Pinpoint the cell where the given text exists, returning its [X, Y] midpoint coordinate. 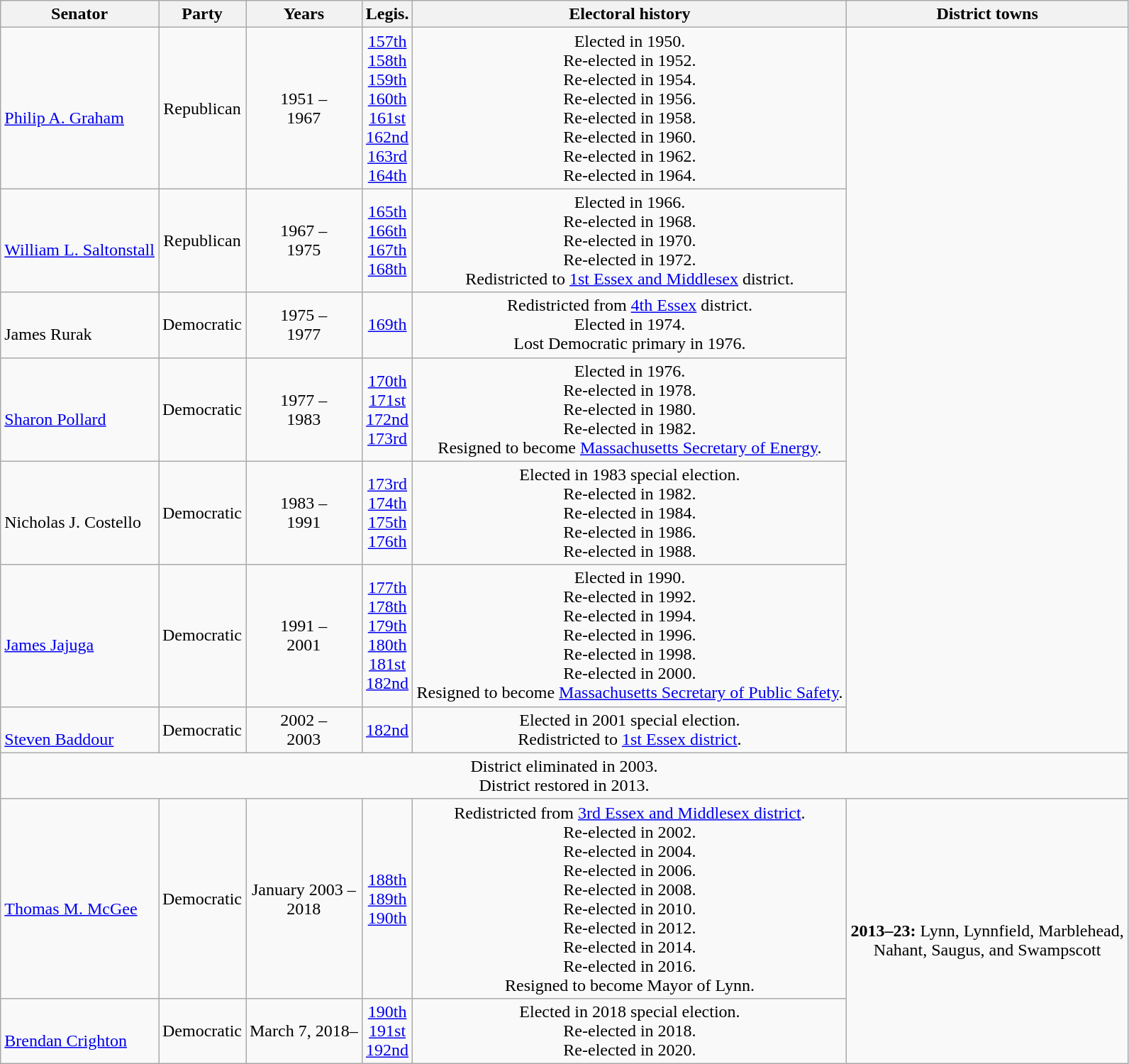
James Rurak [79, 325]
Nicholas J. Costello [79, 513]
1975 –1977 [304, 325]
Elected in 2018 special election.Re-elected in 2018.Re-elected in 2020. [630, 1031]
Party [203, 14]
165th166th167th168th [387, 240]
169th [387, 325]
William L. Saltonstall [79, 240]
188th189th190th [387, 898]
Elected in 1983 special election.Re-elected in 1982.Re-elected in 1984.Re-elected in 1986.Re-elected in 1988. [630, 513]
March 7, 2018– [304, 1031]
Legis. [387, 14]
Thomas M. McGee [79, 898]
173rd174th175th176th [387, 513]
190th191st192nd [387, 1031]
2013–23: Lynn, Lynnfield, Marblehead,Nahant, Saugus, and Swampscott [987, 931]
Sharon Pollard [79, 409]
157th158th159th160th161st162nd163rd164th [387, 108]
Elected in 2001 special election.Redistricted to 1st Essex district. [630, 729]
1967 –1975 [304, 240]
Elected in 1976.Re-elected in 1978.Re-elected in 1980.Re-elected in 1982.Resigned to become Massachusetts Secretary of Energy. [630, 409]
January 2003 –2018 [304, 898]
James Jajuga [79, 636]
Senator [79, 14]
Steven Baddour [79, 729]
170th171st172nd173rd [387, 409]
Redistricted from 4th Essex district.Elected in 1974.Lost Democratic primary in 1976. [630, 325]
1951 –1967 [304, 108]
Philip A. Graham [79, 108]
Elected in 1966.Re-elected in 1968.Re-elected in 1970.Re-elected in 1972.Redistricted to 1st Essex and Middlesex district. [630, 240]
2002 –2003 [304, 729]
Brendan Crighton [79, 1031]
District eliminated in 2003.District restored in 2013. [564, 776]
District towns [987, 14]
182nd [387, 729]
1983 –1991 [304, 513]
1991 –2001 [304, 636]
Elected in 1950.Re-elected in 1952.Re-elected in 1954.Re-elected in 1956.Re-elected in 1958.Re-elected in 1960.Re-elected in 1962.Re-elected in 1964. [630, 108]
Electoral history [630, 14]
177th178th179th180th181st182nd [387, 636]
Years [304, 14]
1977 –1983 [304, 409]
